Pinpoint the cell where the given text exists, returning its (X, Y) midpoint coordinate. 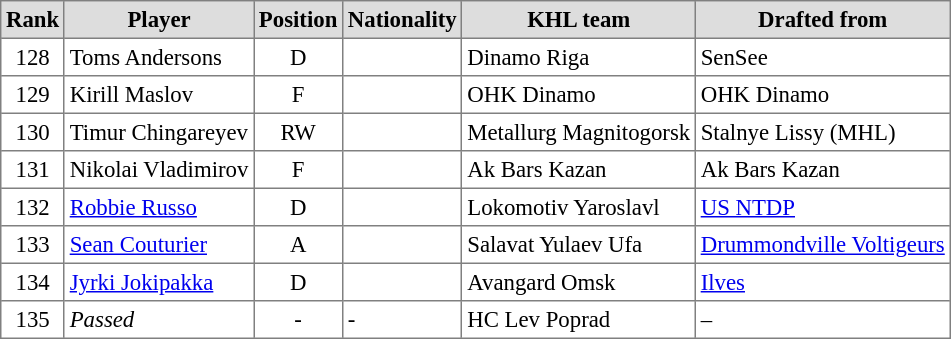
131 (33, 170)
SenSee (822, 57)
Timur Chingareyev (158, 132)
Stalnye Lissy (MHL) (822, 132)
128 (33, 57)
KHL team (578, 20)
HC Lev Poprad (578, 320)
Dinamo Riga (578, 57)
Nationality (402, 20)
A (298, 245)
Jyrki Jokipakka (158, 282)
132 (33, 207)
134 (33, 282)
135 (33, 320)
– (822, 320)
Position (298, 20)
Kirill Maslov (158, 95)
Toms Andersons (158, 57)
130 (33, 132)
Player (158, 20)
Sean Couturier (158, 245)
RW (298, 132)
Rank (33, 20)
Nikolai Vladimirov (158, 170)
Ilves (822, 282)
US NTDP (822, 207)
Drummondville Voltigeurs (822, 245)
129 (33, 95)
Salavat Yulaev Ufa (578, 245)
Metallurg Magnitogorsk (578, 132)
133 (33, 245)
Robbie Russo (158, 207)
Avangard Omsk (578, 282)
Lokomotiv Yaroslavl (578, 207)
Passed (158, 320)
Drafted from (822, 20)
